Capture the cell that displays the provided text and extract its [X, Y] central coordinate. 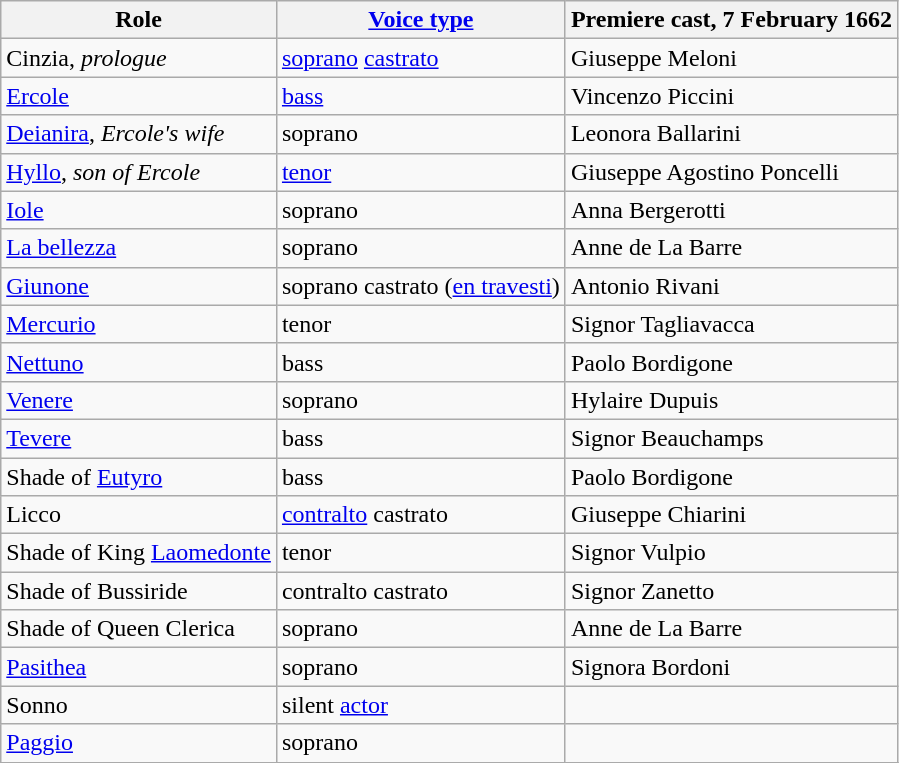
Ercole [139, 96]
Signor Vulpio [731, 553]
Signora Bordoni [731, 667]
Role [139, 20]
Giuseppe Chiarini [731, 515]
Anna Bergerotti [731, 210]
Premiere cast, 7 February 1662 [731, 20]
Iole [139, 210]
Signor Tagliavacca [731, 324]
La bellezza [139, 248]
Shade of Queen Clerica [139, 629]
Giuseppe Meloni [731, 58]
Licco [139, 515]
Mercurio [139, 324]
Signor Beauchamps [731, 438]
silent actor [420, 705]
Deianira, Ercole's wife [139, 134]
soprano castrato (en travesti) [420, 286]
Venere [139, 400]
Shade of King Laomedonte [139, 553]
Vincenzo Piccini [731, 96]
Sonno [139, 705]
Giuseppe Agostino Poncelli [731, 172]
Leonora Ballarini [731, 134]
Hyllo, son of Ercole [139, 172]
Antonio Rivani [731, 286]
Shade of Bussiride [139, 591]
Giunone [139, 286]
Voice type [420, 20]
Hylaire Dupuis [731, 400]
Cinzia, prologue [139, 58]
Shade of Eutyro [139, 477]
Pasithea [139, 667]
Nettuno [139, 362]
Tevere [139, 438]
Paggio [139, 743]
soprano castrato [420, 58]
Signor Zanetto [731, 591]
